Capture the cell that displays the provided text and extract its [x, y] central coordinate. 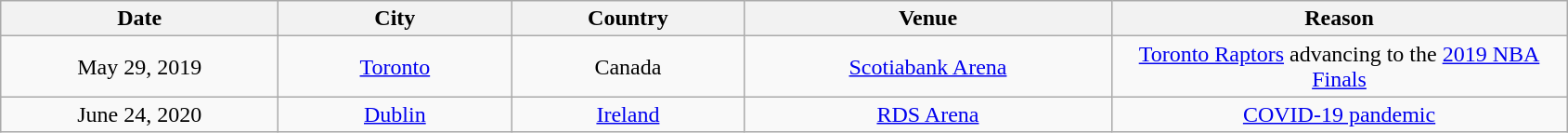
Canada [628, 67]
Country [628, 19]
Ireland [628, 114]
COVID-19 pandemic [1339, 114]
RDS Arena [928, 114]
City [395, 19]
Date [139, 19]
Venue [928, 19]
Dublin [395, 114]
Scotiabank Arena [928, 67]
Reason [1339, 19]
Toronto Raptors advancing to the 2019 NBA Finals [1339, 67]
Toronto [395, 67]
June 24, 2020 [139, 114]
May 29, 2019 [139, 67]
